Search for the cell housing the specified text and yield its (x, y) center coordinate. 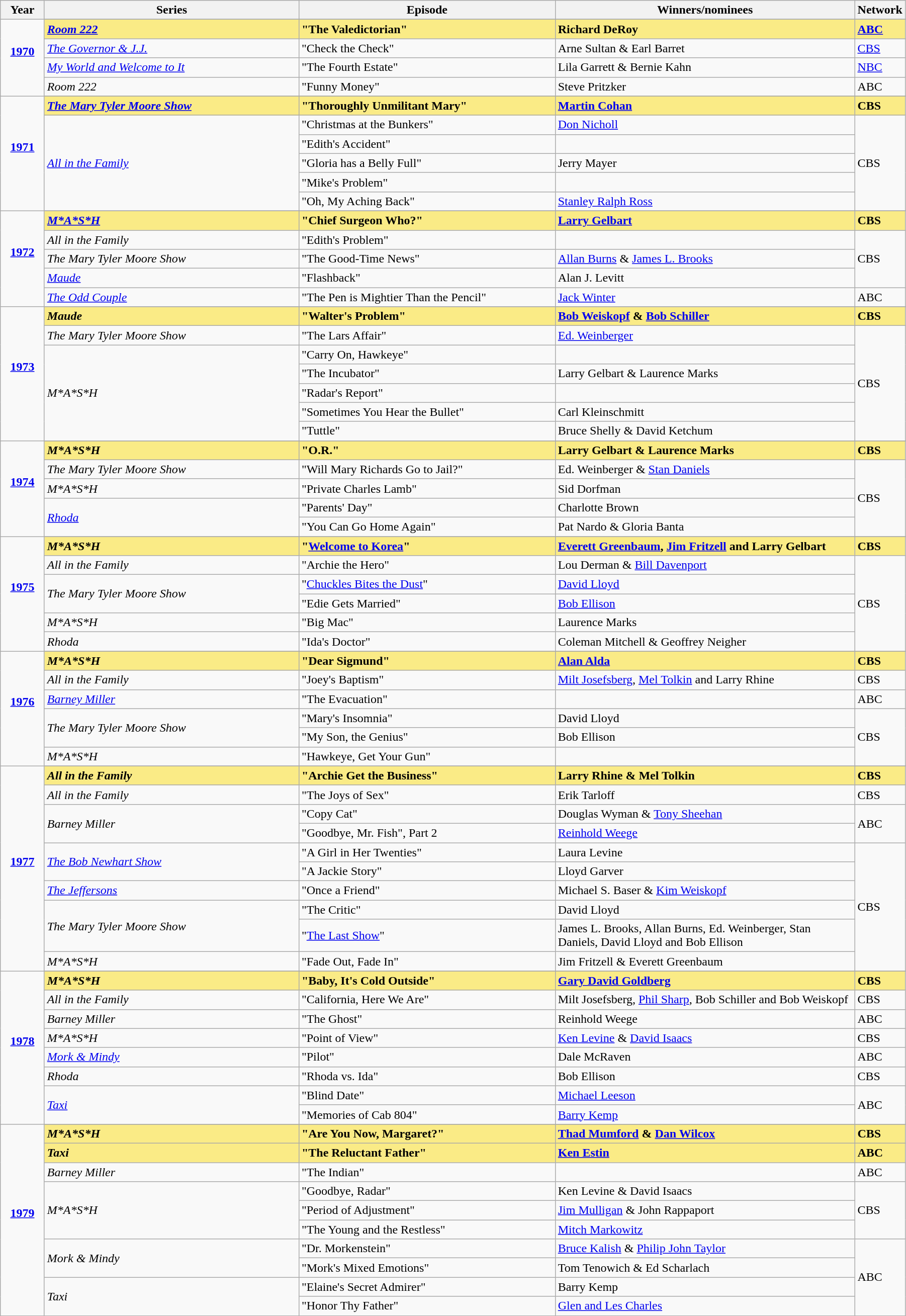
"Dear Sigmund" (427, 661)
1972 (22, 258)
"Edith's Accident" (427, 144)
Ken Estin (705, 1153)
"The Evacuation" (427, 699)
Bob Weiskopf & Bob Schiller (705, 316)
"Goodbye, Mr. Fish", Part 2 (427, 833)
"Chief Surgeon Who?" (427, 220)
"Chuckles Bites the Dust" (427, 584)
Milt Josefsberg, Mel Tolkin and Larry Rhine (705, 680)
Jim Mulligan & John Rappaport (705, 1210)
The Bob Newhart Show (171, 862)
"Funny Money" (427, 86)
1971 (22, 153)
"Rhoda vs. Ida" (427, 1076)
1975 (22, 593)
Jerry Mayer (705, 163)
Thad Mumford & Dan Wilcox (705, 1133)
My World and Welcome to It (171, 67)
Michael Leeson (705, 1095)
Stanley Ralph Ross (705, 201)
Gary David Goldberg (705, 981)
Larry Rhine & Mel Tolkin (705, 775)
Bruce Shelly & David Ketchum (705, 431)
"The Young and the Restless" (427, 1230)
"Fade Out, Fade In" (427, 961)
"Goodbye, Radar" (427, 1191)
Erik Tarloff (705, 795)
"Honor Thy Father" (427, 1306)
"California, Here We Are" (427, 1000)
"Edith's Problem" (427, 240)
Douglas Wyman & Tony Sheehan (705, 814)
The Governor & J.J. (171, 48)
Larry Gelbart (705, 220)
Martin Cohan (705, 106)
"Hawkeye, Get Your Gun" (427, 756)
Charlotte Brown (705, 507)
Milt Josefsberg, Phil Sharp, Bob Schiller and Bob Weiskopf (705, 1000)
"Walter's Problem" (427, 316)
"Point of View" (427, 1038)
"The Reluctant Father" (427, 1153)
Carl Kleinschmitt (705, 412)
"Gloria has a Belly Full" (427, 163)
"Mike's Problem" (427, 182)
"The Fourth Estate" (427, 67)
"The Lars Affair" (427, 335)
Jack Winter (705, 297)
"Period of Adjustment" (427, 1210)
Dale McRaven (705, 1057)
"Ida's Doctor" (427, 642)
Allan Burns & James L. Brooks (705, 259)
1978 (22, 1047)
Series (171, 10)
The Odd Couple (171, 297)
Everett Greenbaum, Jim Fritzell and Larry Gelbart (705, 546)
Lloyd Garver (705, 871)
Pat Nardo & Gloria Banta (705, 527)
"Sometimes You Hear the Bullet" (427, 412)
"The Incubator" (427, 374)
"Are You Now, Margaret?" (427, 1133)
"A Jackie Story" (427, 871)
"Parents' Day" (427, 507)
"Oh, My Aching Back" (427, 201)
Coleman Mitchell & Geoffrey Neigher (705, 642)
The Jeffersons (171, 891)
"Dr. Morkenstein" (427, 1249)
James L. Brooks, Allan Burns, Ed. Weinberger, Stan Daniels, David Lloyd and Bob Ellison (705, 935)
Episode (427, 10)
"The Good-Time News" (427, 259)
Alan Alda (705, 661)
"The Valedictorian" (427, 29)
"Copy Cat" (427, 814)
Winners/nominees (705, 10)
Ed. Weinberger & Stan Daniels (705, 469)
"My Son, the Genius" (427, 737)
"A Girl in Her Twenties" (427, 852)
"Baby, It's Cold Outside" (427, 981)
Michael S. Baser & Kim Weiskopf (705, 891)
"The Ghost" (427, 1019)
"O.R." (427, 450)
"Archie Get the Business" (427, 775)
Arne Sultan & Earl Barret (705, 48)
"You Can Go Home Again" (427, 527)
Lou Derman & Bill Davenport (705, 565)
"Will Mary Richards Go to Jail?" (427, 469)
Laurence Marks (705, 623)
1974 (22, 488)
"Elaine's Secret Admirer" (427, 1287)
1977 (22, 868)
"Big Mac" (427, 623)
"The Pen is Mightier Than the Pencil" (427, 297)
"The Last Show" (427, 935)
"Welcome to Korea" (427, 546)
1979 (22, 1220)
"Memories of Cab 804" (427, 1114)
Ed. Weinberger (705, 335)
"Once a Friend" (427, 891)
"Tuttle" (427, 431)
"Archie the Hero" (427, 565)
1970 (22, 58)
Alan J. Levitt (705, 278)
Tom Tenowich & Ed Scharlach (705, 1268)
Lila Garrett & Bernie Kahn (705, 67)
Sid Dorfman (705, 488)
"Edie Gets Married" (427, 603)
"Joey's Baptism" (427, 680)
"Mork's Mixed Emotions" (427, 1268)
"Radar's Report" (427, 393)
Year (22, 10)
Don Nicholl (705, 125)
Richard DeRoy (705, 29)
"The Indian" (427, 1172)
"Private Charles Lamb" (427, 488)
Network (880, 10)
"Christmas at the Bunkers" (427, 125)
"Blind Date" (427, 1095)
"The Joys of Sex" (427, 795)
"Mary's Insomnia" (427, 718)
Jim Fritzell & Everett Greenbaum (705, 961)
"Thoroughly Unmilitant Mary" (427, 106)
Laura Levine (705, 852)
"Check the Check" (427, 48)
Bruce Kalish & Philip John Taylor (705, 1249)
1976 (22, 709)
"Carry On, Hawkeye" (427, 355)
"Pilot" (427, 1057)
1973 (22, 374)
"The Critic" (427, 910)
Steve Pritzker (705, 86)
"Flashback" (427, 278)
Glen and Les Charles (705, 1306)
NBC (880, 67)
Mitch Markowitz (705, 1230)
